Find where the given text appears and provide that cell's center as (X, Y) coordinate. 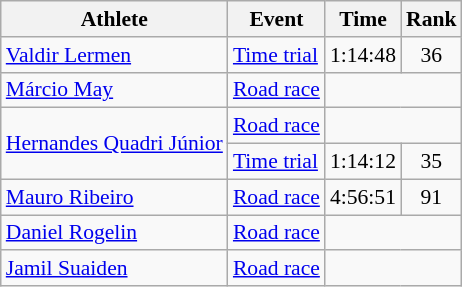
1:14:48 (363, 55)
35 (432, 162)
Márcio May (114, 90)
Athlete (114, 19)
91 (432, 197)
Mauro Ribeiro (114, 197)
Hernandes Quadri Júnior (114, 144)
4:56:51 (363, 197)
Rank (432, 19)
Jamil Suaiden (114, 269)
Daniel Rogelin (114, 233)
36 (432, 55)
Event (276, 19)
1:14:12 (363, 162)
Time (363, 19)
Valdir Lermen (114, 55)
